For the text-containing cell, return its midpoint in [x, y] coordinate format. 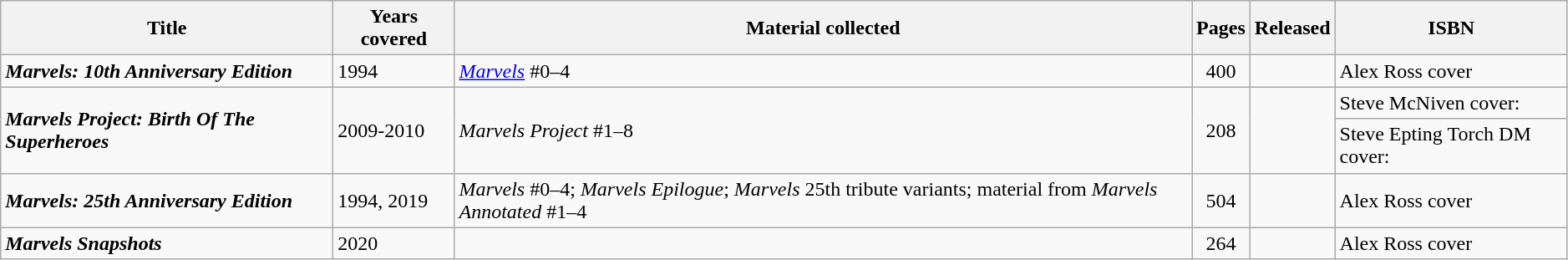
Marvels Project: Birth Of The Superheroes [167, 130]
ISBN [1451, 28]
Marvels #0–4 [824, 71]
Steve Epting Torch DM cover: [1451, 145]
2020 [394, 243]
Marvels: 10th Anniversary Edition [167, 71]
Pages [1221, 28]
264 [1221, 243]
Steve McNiven cover: [1451, 103]
Marvels #0–4; Marvels Epilogue; Marvels 25th tribute variants; material from Marvels Annotated #1–4 [824, 201]
Years covered [394, 28]
1994, 2019 [394, 201]
208 [1221, 130]
Marvels: 25th Anniversary Edition [167, 201]
504 [1221, 201]
Title [167, 28]
Marvels Snapshots [167, 243]
2009-2010 [394, 130]
Material collected [824, 28]
400 [1221, 71]
Marvels Project #1–8 [824, 130]
1994 [394, 71]
Released [1292, 28]
